Return [x, y] of the center of cell containing provided text 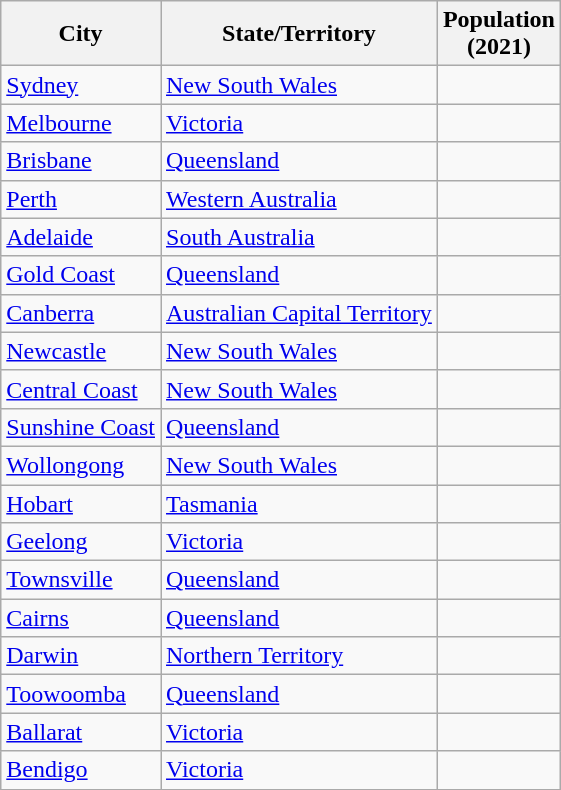
Western Australia [298, 199]
Melbourne [81, 123]
Geelong [81, 542]
Hobart [81, 503]
Wollongong [81, 465]
State/Territory [298, 34]
Northern Territory [298, 656]
Tasmania [298, 503]
Canberra [81, 313]
City [81, 34]
Bendigo [81, 770]
Cairns [81, 618]
Adelaide [81, 237]
Brisbane [81, 161]
Australian Capital Territory [298, 313]
Gold Coast [81, 275]
Townsville [81, 580]
Ballarat [81, 732]
Darwin [81, 656]
Newcastle [81, 351]
South Australia [298, 237]
Perth [81, 199]
Central Coast [81, 389]
Sydney [81, 85]
Population(2021) [498, 34]
Toowoomba [81, 694]
Sunshine Coast [81, 427]
